Locate the cell with the specified text and output its [x, y] center coordinate. 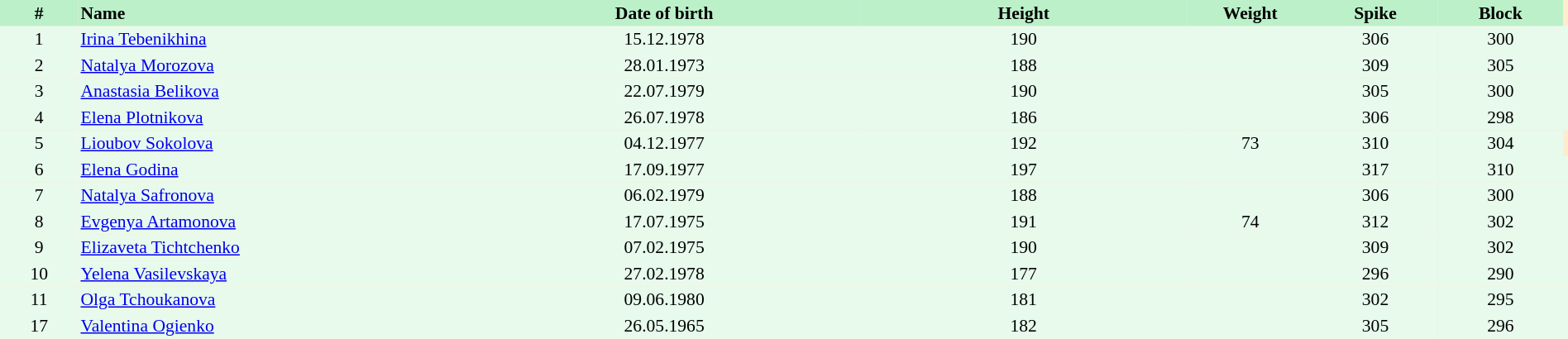
Natalya Morozova [273, 65]
73 [1250, 144]
181 [1024, 299]
177 [1024, 274]
26.05.1965 [664, 326]
Anastasia Belikova [273, 91]
Evgenya Artamonova [273, 222]
6 [39, 169]
17 [39, 326]
191 [1024, 222]
1 [39, 40]
295 [1500, 299]
Spike [1374, 13]
4 [39, 117]
74 [1250, 222]
11 [39, 299]
Elena Plotnikova [273, 117]
Lioubov Sokolova [273, 144]
Valentina Ogienko [273, 326]
7 [39, 195]
Name [273, 13]
26.07.1978 [664, 117]
Block [1500, 13]
298 [1500, 117]
Natalya Safronova [273, 195]
Elena Godina [273, 169]
Height [1024, 13]
Olga Tchoukanova [273, 299]
5 [39, 144]
317 [1374, 169]
2 [39, 65]
192 [1024, 144]
290 [1500, 274]
182 [1024, 326]
197 [1024, 169]
9 [39, 248]
07.02.1975 [664, 248]
27.02.1978 [664, 274]
10 [39, 274]
15.12.1978 [664, 40]
06.02.1979 [664, 195]
09.06.1980 [664, 299]
8 [39, 222]
186 [1024, 117]
Weight [1250, 13]
Irina Tebenikhina [273, 40]
304 [1500, 144]
28.01.1973 [664, 65]
04.12.1977 [664, 144]
Elizaveta Tichtchenko [273, 248]
3 [39, 91]
17.07.1975 [664, 222]
17.09.1977 [664, 169]
Yelena Vasilevskaya [273, 274]
22.07.1979 [664, 91]
312 [1374, 222]
Date of birth [664, 13]
# [39, 13]
